Detect which cell encompasses the target text, then output its [X, Y] center coordinate. 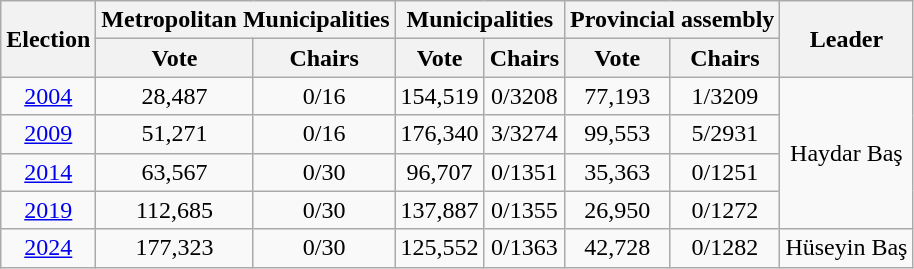
Municipalities [480, 20]
0/3208 [524, 96]
Metropolitan Municipalities [246, 20]
51,271 [174, 134]
63,567 [174, 172]
0/1282 [725, 248]
177,323 [174, 248]
0/1272 [725, 210]
96,707 [440, 172]
42,728 [618, 248]
1/3209 [725, 96]
99,553 [618, 134]
35,363 [618, 172]
2024 [48, 248]
0/1363 [524, 248]
125,552 [440, 248]
2009 [48, 134]
2004 [48, 96]
77,193 [618, 96]
0/1251 [725, 172]
2019 [48, 210]
Provincial assembly [672, 20]
0/1351 [524, 172]
2014 [48, 172]
Election [48, 39]
0/1355 [524, 210]
5/2931 [725, 134]
Leader [846, 39]
Haydar Baş [846, 153]
Hüseyin Baş [846, 248]
176,340 [440, 134]
26,950 [618, 210]
3/3274 [524, 134]
137,887 [440, 210]
154,519 [440, 96]
112,685 [174, 210]
28,487 [174, 96]
